Locate the cell with the specified text and output its [x, y] center coordinate. 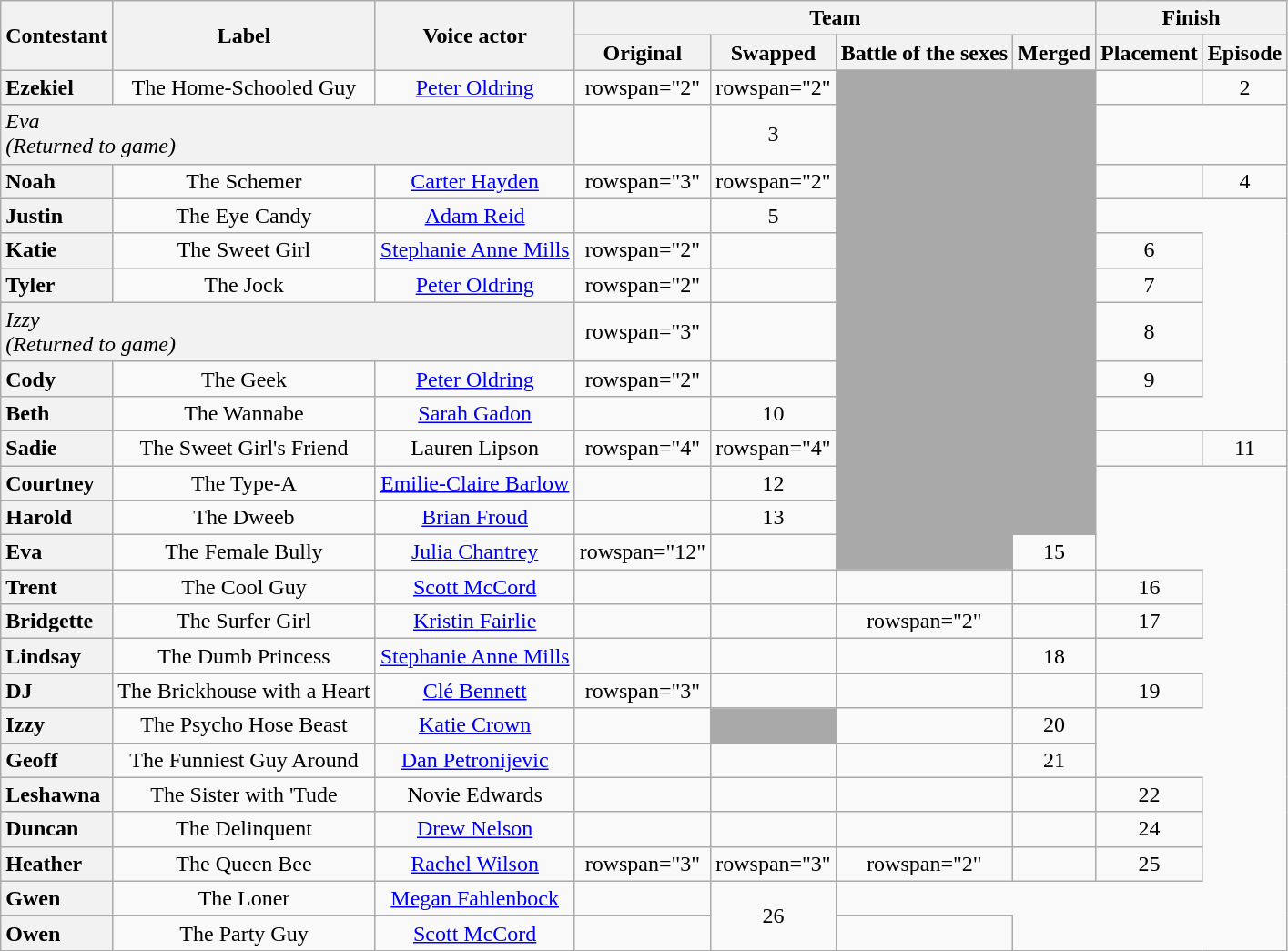
26 [774, 916]
The Home-Schooled Guy [244, 87]
8 [1150, 331]
Team [835, 18]
Leshawna [56, 794]
DJ [56, 691]
Novie Edwards [475, 794]
Cody [56, 379]
Megan Fahlenbock [475, 898]
Placement [1150, 53]
The Sister with 'Tude [244, 794]
Clé Bennett [475, 691]
11 [1244, 448]
Original [643, 53]
The Delinquent [244, 829]
The Geek [244, 379]
7 [1150, 285]
Gwen [56, 898]
Adam Reid [475, 216]
Ezekiel [56, 87]
The Sweet Girl [244, 250]
Trent [56, 587]
Battle of the sexes [924, 53]
Justin [56, 216]
9 [1150, 379]
Carter Hayden [475, 181]
10 [774, 413]
The Jock [244, 285]
6 [1150, 250]
Emilie-Claire Barlow [475, 483]
Geoff [56, 760]
Rachel Wilson [475, 864]
3 [774, 135]
13 [774, 518]
Drew Nelson [475, 829]
rowspan="12" [643, 552]
Dan Petronijevic [475, 760]
The Brickhouse with a Heart [244, 691]
17 [1150, 622]
Lindsay [56, 656]
Courtney [56, 483]
Heather [56, 864]
The Party Guy [244, 933]
Eva [56, 552]
The Sweet Girl's Friend [244, 448]
The Queen Bee [244, 864]
Kristin Fairlie [475, 622]
Owen [56, 933]
24 [1150, 829]
Voice actor [475, 35]
Finish [1192, 18]
Duncan [56, 829]
The Cool Guy [244, 587]
21 [1054, 760]
16 [1150, 587]
The Schemer [244, 181]
The Dweeb [244, 518]
Julia Chantrey [475, 552]
The Funniest Guy Around [244, 760]
Katie Crown [475, 725]
The Female Bully [244, 552]
19 [1150, 691]
The Eye Candy [244, 216]
The Wannabe [244, 413]
Harold [56, 518]
Swapped [774, 53]
The Type-A [244, 483]
18 [1054, 656]
The Dumb Princess [244, 656]
Label [244, 35]
Tyler [56, 285]
The Loner [244, 898]
Eva(Returned to game) [288, 135]
20 [1054, 725]
Bridgette [56, 622]
The Psycho Hose Beast [244, 725]
Contestant [56, 35]
Brian Froud [475, 518]
4 [1244, 181]
5 [774, 216]
Lauren Lipson [475, 448]
Beth [56, 413]
Izzy(Returned to game) [288, 331]
The Surfer Girl [244, 622]
Katie [56, 250]
12 [774, 483]
Izzy [56, 725]
22 [1150, 794]
Sadie [56, 448]
25 [1150, 864]
2 [1244, 87]
Episode [1244, 53]
Noah [56, 181]
Merged [1054, 53]
15 [1054, 552]
Sarah Gadon [475, 413]
